Scan for the cell matching the given text and deliver its [x, y] coordinate at center. 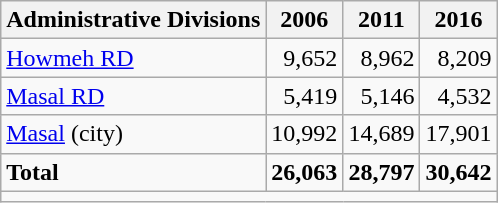
14,689 [382, 134]
Total [134, 172]
Howmeh RD [134, 58]
8,962 [382, 58]
4,532 [458, 96]
30,642 [458, 172]
17,901 [458, 134]
26,063 [304, 172]
Masal (city) [134, 134]
2016 [458, 20]
2011 [382, 20]
8,209 [458, 58]
28,797 [382, 172]
Administrative Divisions [134, 20]
Masal RD [134, 96]
5,419 [304, 96]
5,146 [382, 96]
2006 [304, 20]
9,652 [304, 58]
10,992 [304, 134]
